Locate the cell with the specified text and output its (x, y) center coordinate. 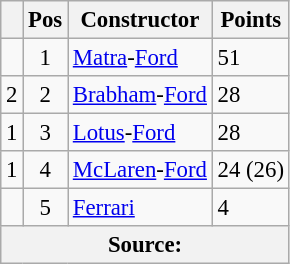
51 (250, 58)
Lotus-Ford (140, 133)
McLaren-Ford (140, 170)
Pos (46, 20)
Points (250, 20)
Source: (146, 245)
Matra-Ford (140, 58)
24 (26) (250, 170)
3 (46, 133)
Brabham-Ford (140, 95)
Constructor (140, 20)
5 (46, 208)
Ferrari (140, 208)
